Scan for the cell matching the given text and deliver its [x, y] coordinate at center. 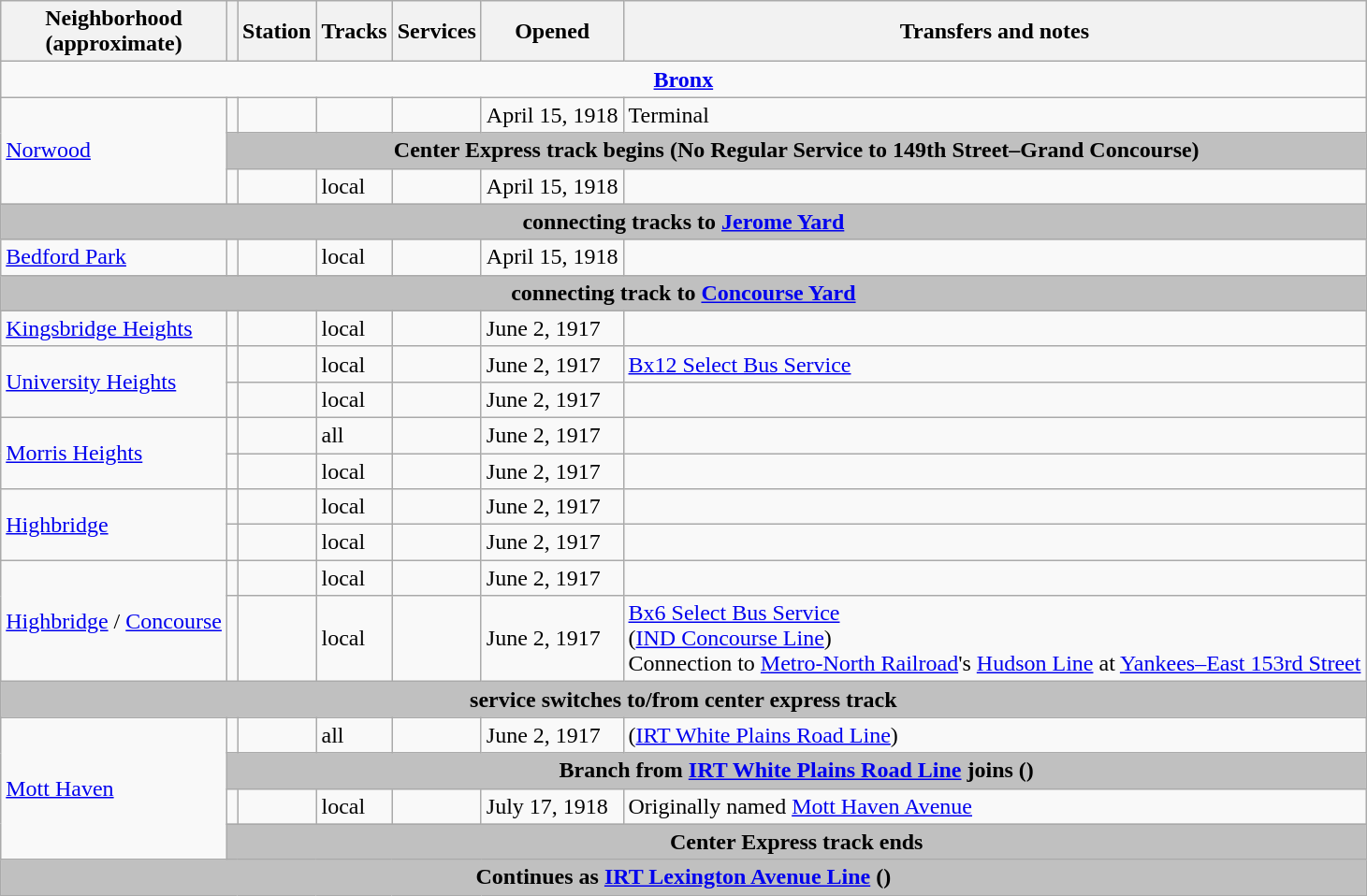
University Heights [114, 382]
connecting tracks to Jerome Yard [683, 222]
Highbridge / Concourse [114, 621]
(IRT White Plains Road Line) [995, 735]
Center Express track ends [796, 842]
Continues as IRT Lexington Avenue Line () [683, 877]
Neighborhood(approximate) [114, 32]
Branch from IRT White Plains Road Line joins () [796, 771]
Opened [552, 32]
Mott Haven [114, 788]
Bronx [683, 79]
Transfers and notes [995, 32]
Tracks [354, 32]
connecting track to Concourse Yard [683, 293]
Norwood [114, 151]
Kingsbridge Heights [114, 328]
Morris Heights [114, 453]
Terminal [995, 115]
Bx12 Select Bus Service [995, 364]
Highbridge [114, 525]
Station [277, 32]
Bx6 Select Bus Service (IND Concourse Line)Connection to Metro-North Railroad's Hudson Line at Yankees–East 153rd Street [995, 639]
Services [436, 32]
Originally named Mott Haven Avenue [995, 806]
Center Express track begins (No Regular Service to 149th Street–Grand Concourse) [796, 151]
July 17, 1918 [552, 806]
Bedford Park [114, 257]
service switches to/from center express track [683, 700]
